Find where the given text appears and provide that cell's center as (X, Y) coordinate. 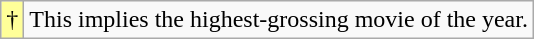
† (12, 20)
This implies the highest-grossing movie of the year. (279, 20)
